Detect which cell encompasses the target text, then output its (x, y) center coordinate. 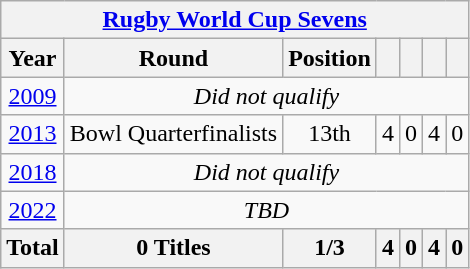
13th (330, 134)
2018 (33, 172)
Bowl Quarterfinalists (173, 134)
2013 (33, 134)
Year (33, 58)
Total (33, 248)
2022 (33, 210)
2009 (33, 96)
Round (173, 58)
0 Titles (173, 248)
Position (330, 58)
1/3 (330, 248)
Rugby World Cup Sevens (235, 20)
TBD (266, 210)
